Pinpoint the cell where the given text exists, returning its [x, y] midpoint coordinate. 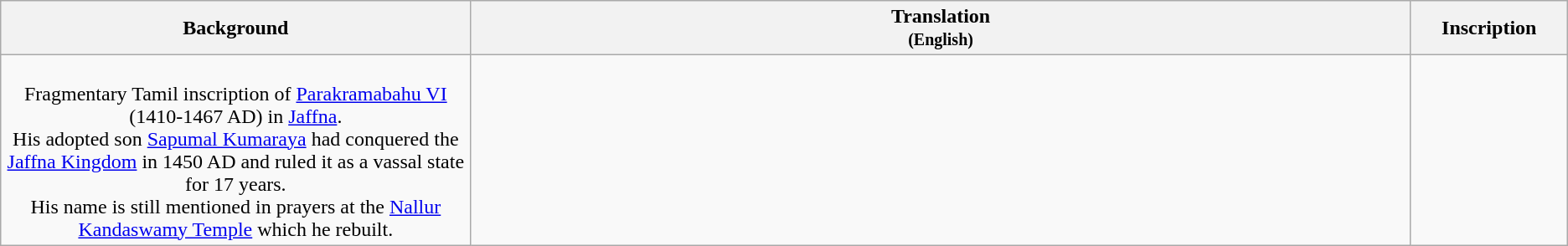
Inscription [1489, 28]
Background [236, 28]
Translation(English) [941, 28]
